Detect which cell encompasses the target text, then output its (X, Y) center coordinate. 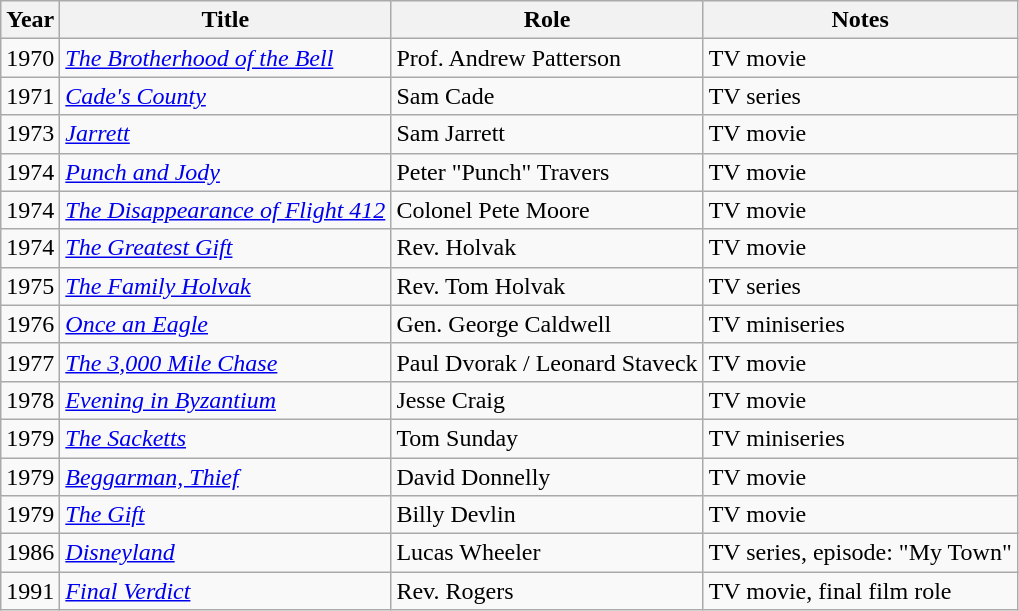
Punch and Jody (226, 172)
Role (547, 20)
Peter "Punch" Travers (547, 172)
Rev. Tom Holvak (547, 286)
Prof. Andrew Patterson (547, 58)
The Brotherhood of the Bell (226, 58)
The Sacketts (226, 438)
David Donnelly (547, 477)
1978 (30, 400)
The 3,000 Mile Chase (226, 362)
Final Verdict (226, 591)
1977 (30, 362)
1970 (30, 58)
TV series, episode: "My Town" (860, 553)
Billy Devlin (547, 515)
The Disappearance of Flight 412 (226, 210)
Evening in Byzantium (226, 400)
Cade's County (226, 96)
Beggarman, Thief (226, 477)
Sam Jarrett (547, 134)
1976 (30, 324)
TV movie, final film role (860, 591)
Jarrett (226, 134)
Tom Sunday (547, 438)
Colonel Pete Moore (547, 210)
Lucas Wheeler (547, 553)
1975 (30, 286)
Disneyland (226, 553)
Sam Cade (547, 96)
Rev. Rogers (547, 591)
1971 (30, 96)
1973 (30, 134)
Jesse Craig (547, 400)
Once an Eagle (226, 324)
The Gift (226, 515)
Gen. George Caldwell (547, 324)
The Family Holvak (226, 286)
Year (30, 20)
Title (226, 20)
Notes (860, 20)
1991 (30, 591)
Paul Dvorak / Leonard Staveck (547, 362)
1986 (30, 553)
Rev. Holvak (547, 248)
The Greatest Gift (226, 248)
